Return the [x, y] coordinate for the center point of the cell that contains the specified text.  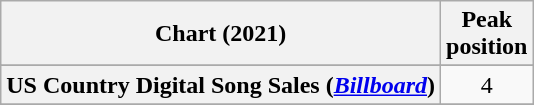
4 [487, 85]
Chart (2021) [221, 34]
Peakposition [487, 34]
US Country Digital Song Sales (Billboard) [221, 85]
